Output the (x, y) coordinate of the center of the cell containing the given text.  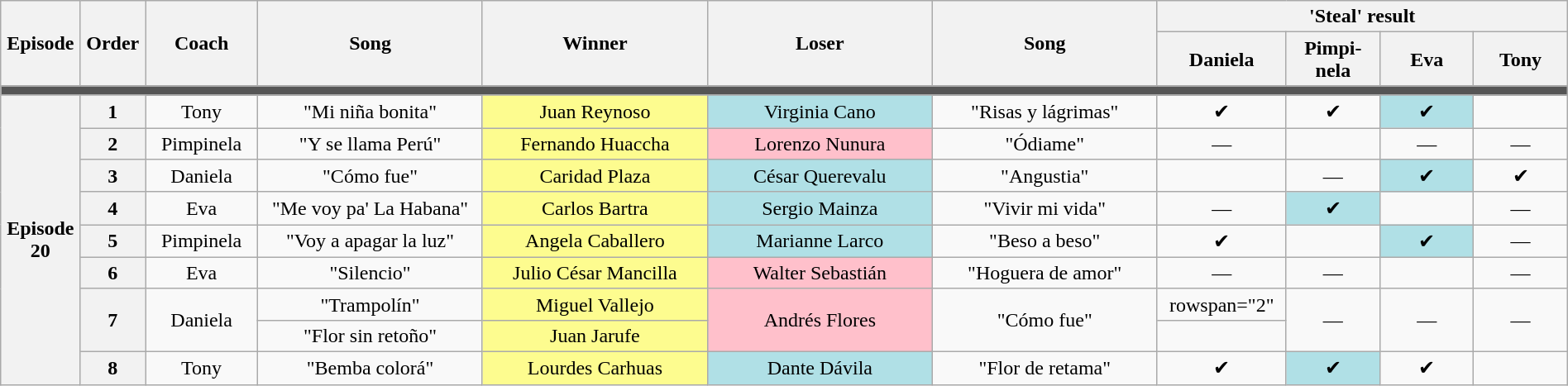
"Mi niña bonita" (370, 112)
"Trampolín" (370, 304)
Lorenzo Nunura (820, 143)
8 (112, 368)
'Steal' result (1362, 17)
Lourdes Carhuas (595, 368)
"Ódiame" (1045, 143)
"Me voy pa' La Habana" (370, 208)
Order (112, 43)
"Bemba colorá" (370, 368)
Episode (41, 43)
"Flor sin retoño" (370, 336)
3 (112, 176)
5 (112, 241)
Loser (820, 43)
Angela Caballero (595, 241)
"Voy a apagar la luz" (370, 241)
Juan Jarufe (595, 336)
Miguel Vallejo (595, 304)
"Risas y lágrimas" (1045, 112)
Carlos Bartra (595, 208)
Andrés Flores (820, 320)
Fernando Huaccha (595, 143)
Virginia Cano (820, 112)
"Flor de retama" (1045, 368)
Coach (202, 43)
Pimpi-nela (1333, 60)
Dante Dávila (820, 368)
4 (112, 208)
"Angustia" (1045, 176)
1 (112, 112)
Sergio Mainza (820, 208)
6 (112, 273)
2 (112, 143)
Juan Reynoso (595, 112)
7 (112, 320)
Julio César Mancilla (595, 273)
Walter Sebastián (820, 273)
Caridad Plaza (595, 176)
"Beso a beso" (1045, 241)
"Y se llama Perú" (370, 143)
rowspan="2" (1221, 304)
"Vivir mi vida" (1045, 208)
"Hoguera de amor" (1045, 273)
Episode 20 (41, 240)
Marianne Larco (820, 241)
"Silencio" (370, 273)
César Querevalu (820, 176)
Winner (595, 43)
